Determine the [X, Y] coordinate at the center of the cell enclosing the given text.  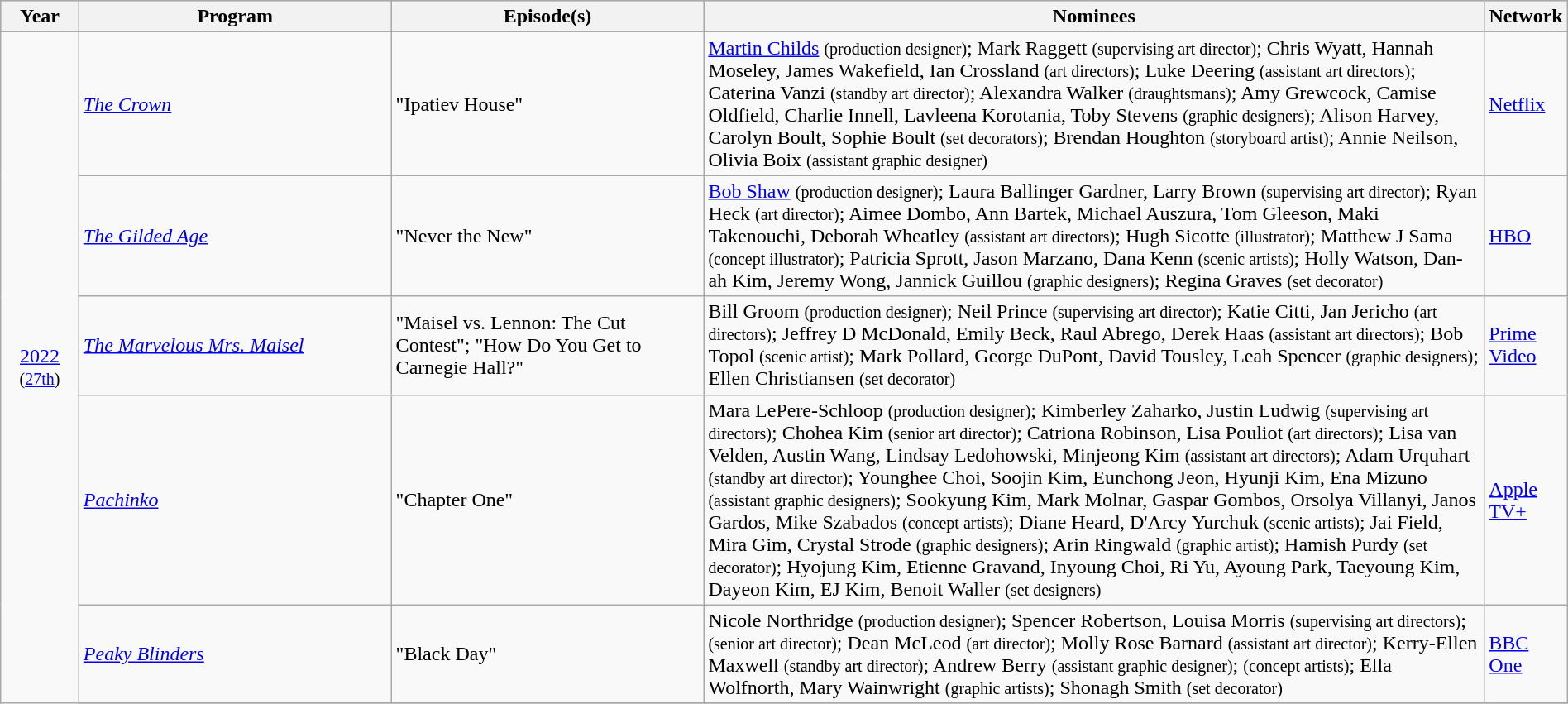
Peaky Blinders [235, 654]
"Maisel vs. Lennon: The Cut Contest"; "How Do You Get to Carnegie Hall?" [547, 346]
Nominees [1094, 17]
"Black Day" [547, 654]
Episode(s) [547, 17]
HBO [1526, 236]
Program [235, 17]
Prime Video [1526, 346]
The Marvelous Mrs. Maisel [235, 346]
BBC One [1526, 654]
"Never the New" [547, 236]
The Crown [235, 104]
The Gilded Age [235, 236]
Year [40, 17]
Network [1526, 17]
"Ipatiev House" [547, 104]
Pachinko [235, 500]
"Chapter One" [547, 500]
Netflix [1526, 104]
Apple TV+ [1526, 500]
2022(27th) [40, 367]
